From the cell containing the given text, extract its center point as [x, y] coordinate. 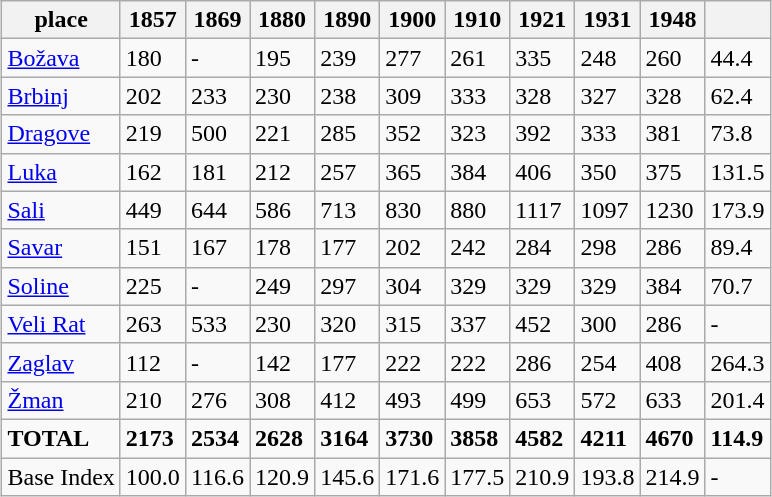
145.6 [348, 477]
Žman [61, 400]
277 [412, 58]
335 [542, 58]
100.0 [152, 477]
4582 [542, 438]
320 [348, 324]
572 [608, 400]
89.4 [738, 248]
365 [412, 172]
249 [282, 286]
633 [672, 400]
452 [542, 324]
264.3 [738, 362]
Soline [61, 286]
2628 [282, 438]
392 [542, 134]
120.9 [282, 477]
193.8 [608, 477]
210 [152, 400]
195 [282, 58]
412 [348, 400]
350 [608, 172]
297 [348, 286]
880 [478, 210]
653 [542, 400]
315 [412, 324]
Božava [61, 58]
327 [608, 96]
178 [282, 248]
4211 [608, 438]
300 [608, 324]
276 [217, 400]
2173 [152, 438]
830 [412, 210]
239 [348, 58]
1230 [672, 210]
3730 [412, 438]
713 [348, 210]
644 [217, 210]
1931 [608, 20]
1921 [542, 20]
337 [478, 324]
381 [672, 134]
260 [672, 58]
586 [282, 210]
248 [608, 58]
173.9 [738, 210]
284 [542, 248]
4670 [672, 438]
221 [282, 134]
210.9 [542, 477]
1890 [348, 20]
167 [217, 248]
1900 [412, 20]
142 [282, 362]
Dragove [61, 134]
180 [152, 58]
1948 [672, 20]
214.9 [672, 477]
257 [348, 172]
242 [478, 248]
171.6 [412, 477]
1869 [217, 20]
1880 [282, 20]
1857 [152, 20]
112 [152, 362]
TOTAL [61, 438]
201.4 [738, 400]
375 [672, 172]
Brbinj [61, 96]
406 [542, 172]
181 [217, 172]
261 [478, 58]
Veli Rat [61, 324]
493 [412, 400]
Luka [61, 172]
2534 [217, 438]
219 [152, 134]
162 [152, 172]
308 [282, 400]
place [61, 20]
309 [412, 96]
323 [478, 134]
131.5 [738, 172]
114.9 [738, 438]
1117 [542, 210]
304 [412, 286]
62.4 [738, 96]
Zaglav [61, 362]
1097 [608, 210]
73.8 [738, 134]
298 [608, 248]
285 [348, 134]
1910 [478, 20]
3858 [478, 438]
Base Index [61, 477]
225 [152, 286]
263 [152, 324]
Savar [61, 248]
449 [152, 210]
212 [282, 172]
254 [608, 362]
151 [152, 248]
408 [672, 362]
3164 [348, 438]
499 [478, 400]
352 [412, 134]
533 [217, 324]
238 [348, 96]
70.7 [738, 286]
233 [217, 96]
44.4 [738, 58]
Sali [61, 210]
500 [217, 134]
177.5 [478, 477]
116.6 [217, 477]
